From the cell containing the given text, extract its center point as (x, y) coordinate. 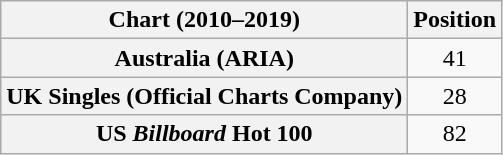
UK Singles (Official Charts Company) (204, 96)
Chart (2010–2019) (204, 20)
US Billboard Hot 100 (204, 134)
41 (455, 58)
Australia (ARIA) (204, 58)
Position (455, 20)
82 (455, 134)
28 (455, 96)
